Search for the cell housing the specified text and yield its [X, Y] center coordinate. 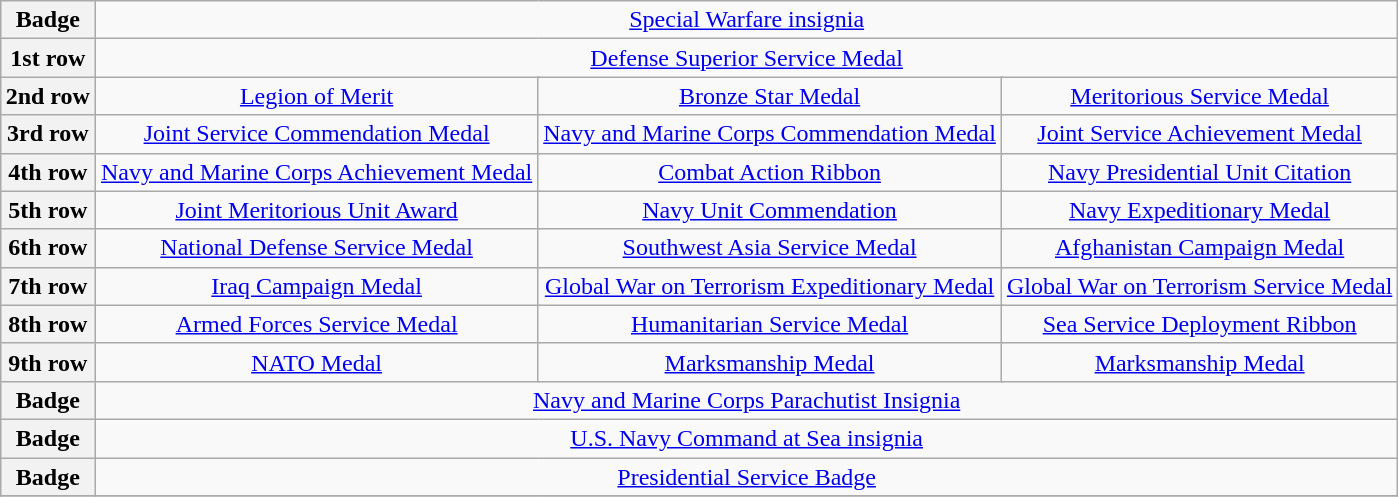
Afghanistan Campaign Medal [1199, 248]
NATO Medal [316, 362]
5th row [48, 210]
U.S. Navy Command at Sea insignia [746, 438]
Defense Superior Service Medal [746, 58]
6th row [48, 248]
Joint Service Commendation Medal [316, 134]
Navy and Marine Corps Achievement Medal [316, 172]
Southwest Asia Service Medal [770, 248]
Navy and Marine Corps Parachutist Insignia [746, 400]
Presidential Service Badge [746, 477]
National Defense Service Medal [316, 248]
Navy Presidential Unit Citation [1199, 172]
Joint Meritorious Unit Award [316, 210]
Navy and Marine Corps Commendation Medal [770, 134]
Iraq Campaign Medal [316, 286]
Navy Unit Commendation [770, 210]
Bronze Star Medal [770, 96]
Special Warfare insignia [746, 20]
Humanitarian Service Medal [770, 324]
8th row [48, 324]
7th row [48, 286]
Legion of Merit [316, 96]
Sea Service Deployment Ribbon [1199, 324]
Combat Action Ribbon [770, 172]
4th row [48, 172]
Joint Service Achievement Medal [1199, 134]
1st row [48, 58]
2nd row [48, 96]
Armed Forces Service Medal [316, 324]
Global War on Terrorism Expeditionary Medal [770, 286]
Meritorious Service Medal [1199, 96]
Navy Expeditionary Medal [1199, 210]
Global War on Terrorism Service Medal [1199, 286]
3rd row [48, 134]
9th row [48, 362]
